Provide the (x, y) coordinate of the cell's center where the given text is located.  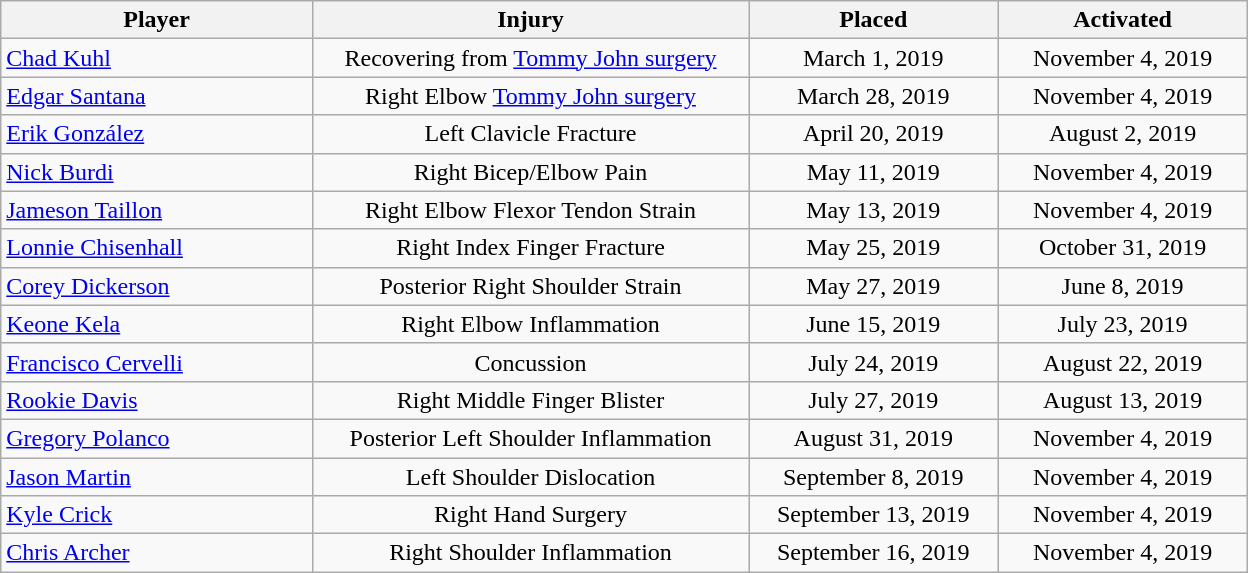
Nick Burdi (157, 172)
September 13, 2019 (874, 515)
Right Index Finger Fracture (530, 248)
Kyle Crick (157, 515)
May 13, 2019 (874, 210)
May 25, 2019 (874, 248)
Jason Martin (157, 477)
Player (157, 20)
Concussion (530, 362)
Injury (530, 20)
Francisco Cervelli (157, 362)
August 31, 2019 (874, 438)
Placed (874, 20)
Right Bicep/Elbow Pain (530, 172)
Right Hand Surgery (530, 515)
June 15, 2019 (874, 324)
August 22, 2019 (1122, 362)
Right Elbow Flexor Tendon Strain (530, 210)
August 2, 2019 (1122, 134)
Jameson Taillon (157, 210)
October 31, 2019 (1122, 248)
Activated (1122, 20)
Posterior Left Shoulder Inflammation (530, 438)
Corey Dickerson (157, 286)
July 27, 2019 (874, 400)
March 1, 2019 (874, 58)
August 13, 2019 (1122, 400)
March 28, 2019 (874, 96)
Left Shoulder Dislocation (530, 477)
Right Shoulder Inflammation (530, 553)
April 20, 2019 (874, 134)
Posterior Right Shoulder Strain (530, 286)
Erik González (157, 134)
Keone Kela (157, 324)
June 8, 2019 (1122, 286)
September 8, 2019 (874, 477)
September 16, 2019 (874, 553)
Chris Archer (157, 553)
July 24, 2019 (874, 362)
May 11, 2019 (874, 172)
May 27, 2019 (874, 286)
Right Middle Finger Blister (530, 400)
Right Elbow Inflammation (530, 324)
Left Clavicle Fracture (530, 134)
July 23, 2019 (1122, 324)
Lonnie Chisenhall (157, 248)
Rookie Davis (157, 400)
Chad Kuhl (157, 58)
Recovering from Tommy John surgery (530, 58)
Right Elbow Tommy John surgery (530, 96)
Gregory Polanco (157, 438)
Edgar Santana (157, 96)
